From the cell containing the given text, extract its center point as (x, y) coordinate. 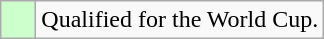
Qualified for the World Cup. (180, 20)
